Determine the (X, Y) coordinate at the center of the cell enclosing the given text.  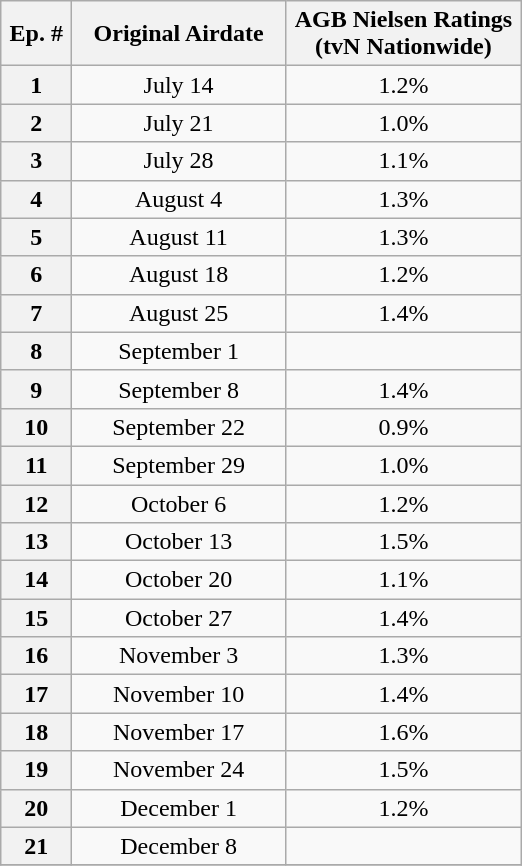
December 1 (179, 808)
14 (36, 580)
8 (36, 351)
October 20 (179, 580)
September 1 (179, 351)
3 (36, 161)
August 11 (179, 237)
12 (36, 503)
September 22 (179, 427)
August 4 (179, 199)
6 (36, 275)
November 17 (179, 732)
1 (36, 85)
1.6% (403, 732)
October 27 (179, 618)
December 8 (179, 846)
November 3 (179, 656)
5 (36, 237)
September 29 (179, 465)
18 (36, 732)
17 (36, 694)
2 (36, 123)
10 (36, 427)
16 (36, 656)
November 24 (179, 770)
19 (36, 770)
July 14 (179, 85)
9 (36, 389)
AGB Nielsen Ratings(tvN Nationwide) (403, 34)
Original Airdate (179, 34)
November 10 (179, 694)
4 (36, 199)
July 28 (179, 161)
October 6 (179, 503)
11 (36, 465)
20 (36, 808)
21 (36, 846)
July 21 (179, 123)
August 25 (179, 313)
October 13 (179, 542)
August 18 (179, 275)
13 (36, 542)
7 (36, 313)
15 (36, 618)
0.9% (403, 427)
September 8 (179, 389)
Ep. # (36, 34)
